Capture the cell that displays the provided text and extract its [x, y] central coordinate. 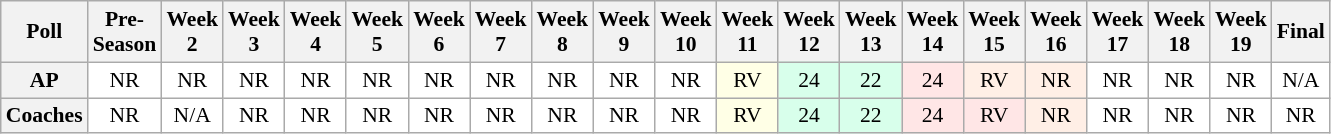
Week14 [933, 32]
Pre-Season [125, 32]
Coaches [44, 116]
Week15 [994, 32]
Week7 [501, 32]
Week2 [192, 32]
Week5 [377, 32]
Week19 [1241, 32]
Week4 [316, 32]
Week11 [748, 32]
Week3 [254, 32]
Week9 [624, 32]
Final [1301, 32]
Week12 [809, 32]
Week13 [871, 32]
Week17 [1118, 32]
Week6 [439, 32]
Week18 [1179, 32]
Week8 [562, 32]
Poll [44, 32]
Week10 [686, 32]
AP [44, 80]
Week16 [1056, 32]
